Scan for the cell matching the given text and deliver its [X, Y] coordinate at center. 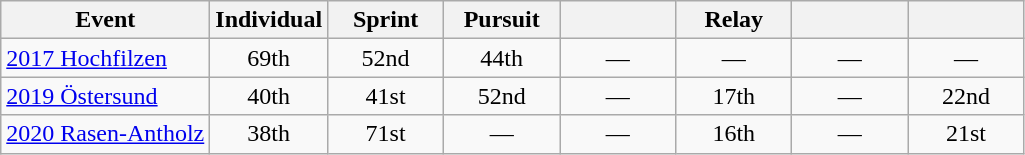
17th [734, 96]
2019 Östersund [106, 96]
21st [966, 134]
Sprint [386, 20]
22nd [966, 96]
Event [106, 20]
16th [734, 134]
71st [386, 134]
69th [269, 58]
44th [502, 58]
Pursuit [502, 20]
2017 Hochfilzen [106, 58]
38th [269, 134]
41st [386, 96]
Individual [269, 20]
40th [269, 96]
Relay [734, 20]
2020 Rasen-Antholz [106, 134]
